Provide the (x, y) coordinate of the cell's center where the given text is located.  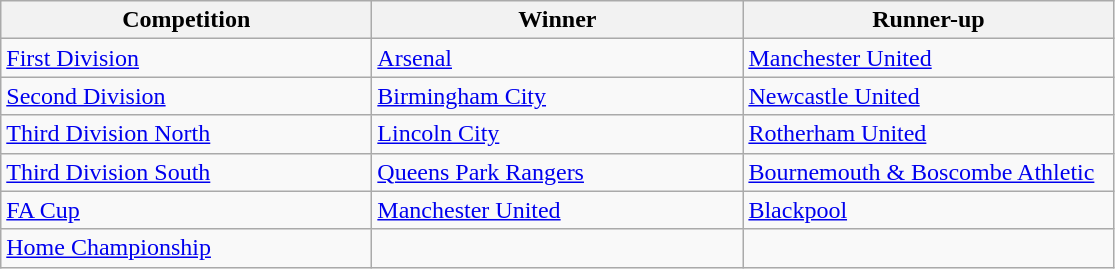
Runner-up (928, 20)
Second Division (186, 96)
Home Championship (186, 248)
Arsenal (558, 58)
Birmingham City (558, 96)
FA Cup (186, 210)
Rotherham United (928, 134)
First Division (186, 58)
Newcastle United (928, 96)
Bournemouth & Boscombe Athletic (928, 172)
Competition (186, 20)
Third Division South (186, 172)
Winner (558, 20)
Blackpool (928, 210)
Lincoln City (558, 134)
Queens Park Rangers (558, 172)
Third Division North (186, 134)
